Determine the (X, Y) coordinate at the center of the cell enclosing the given text.  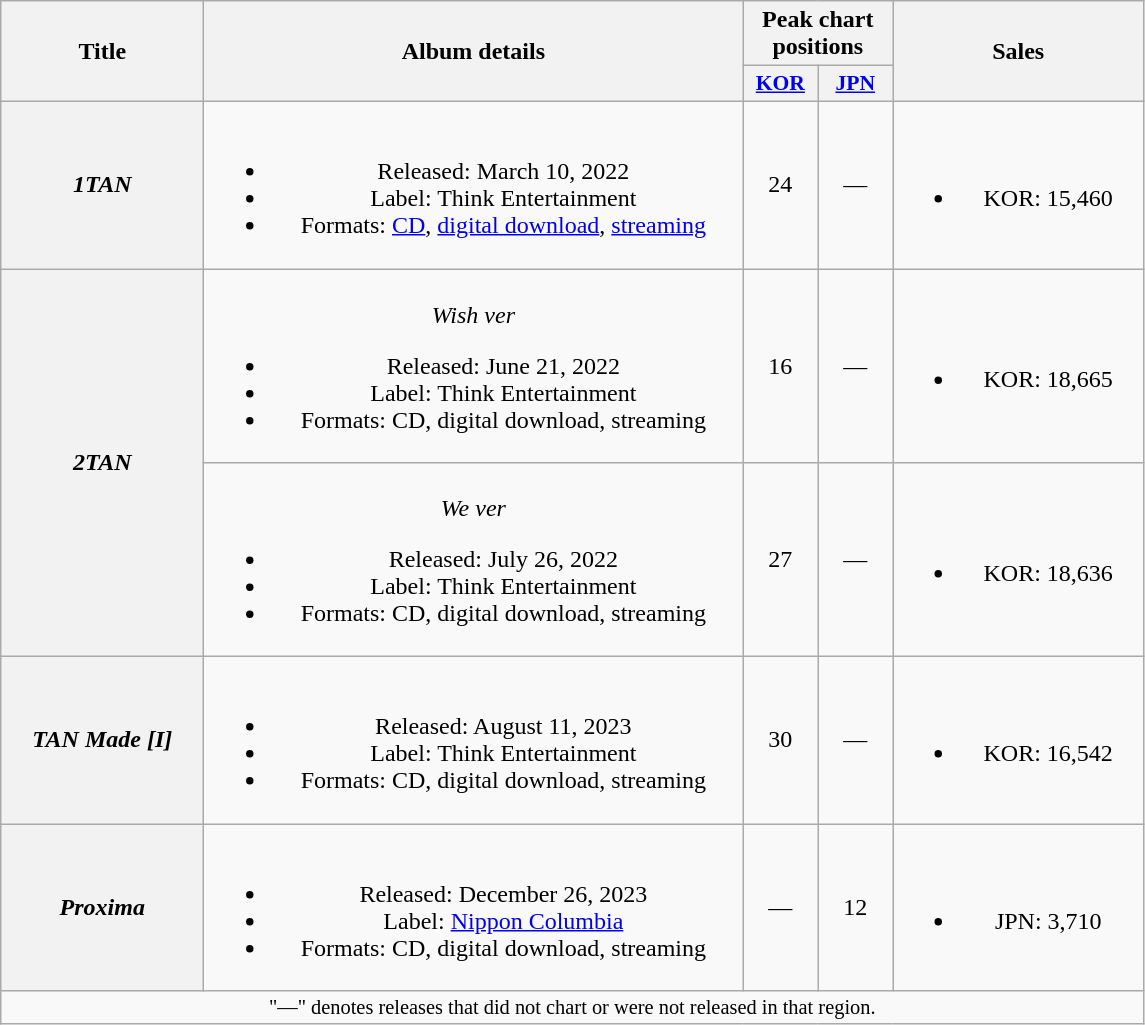
Peak chart positions (818, 34)
Sales (1018, 52)
KOR: 18,636 (1018, 560)
We verReleased: July 26, 2022Label: Think EntertainmentFormats: CD, digital download, streaming (474, 560)
JPN: 3,710 (1018, 908)
KOR: 16,542 (1018, 740)
KOR: 15,460 (1018, 184)
12 (856, 908)
JPN (856, 84)
16 (780, 365)
Proxima (102, 908)
2TAN (102, 462)
1TAN (102, 184)
TAN Made [I] (102, 740)
KOR (780, 84)
KOR: 18,665 (1018, 365)
Released: March 10, 2022Label: Think EntertainmentFormats: CD, digital download, streaming (474, 184)
Wish verReleased: June 21, 2022Label: Think EntertainmentFormats: CD, digital download, streaming (474, 365)
Released: August 11, 2023Label: Think EntertainmentFormats: CD, digital download, streaming (474, 740)
30 (780, 740)
Released: December 26, 2023Label: Nippon ColumbiaFormats: CD, digital download, streaming (474, 908)
24 (780, 184)
"—" denotes releases that did not chart or were not released in that region. (572, 1008)
27 (780, 560)
Title (102, 52)
Album details (474, 52)
